Provide the (X, Y) coordinate of the cell's center where the given text is located.  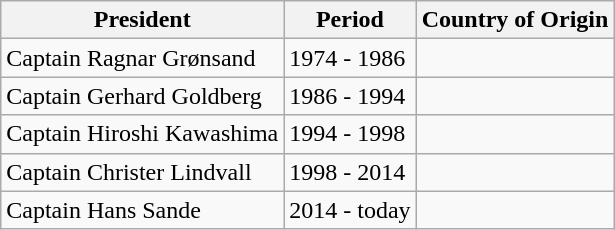
Captain Hans Sande (142, 210)
Captain Ragnar Grønsand (142, 58)
1994 - 1998 (350, 134)
1974 - 1986 (350, 58)
Period (350, 20)
President (142, 20)
1986 - 1994 (350, 96)
Captain Gerhard Goldberg (142, 96)
Captain Christer Lindvall (142, 172)
Captain Hiroshi Kawashima (142, 134)
1998 - 2014 (350, 172)
Country of Origin (515, 20)
2014 - today (350, 210)
